Locate the cell with the specified text and output its (X, Y) center coordinate. 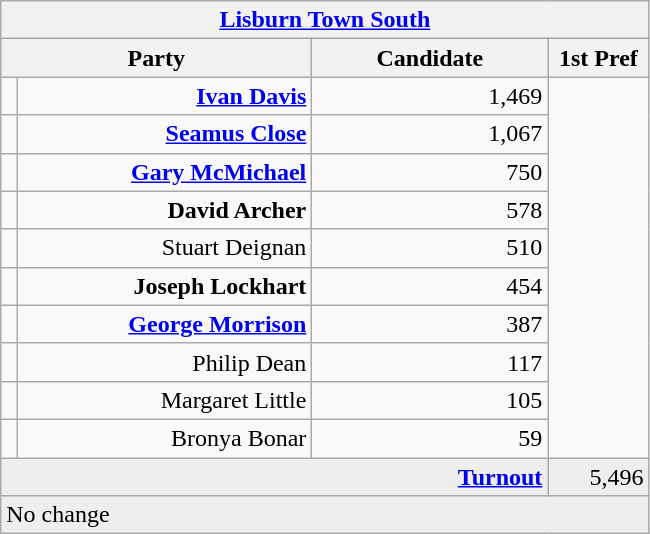
Party (156, 58)
Joseph Lockhart (165, 286)
George Morrison (165, 324)
59 (430, 438)
Lisburn Town South (325, 20)
Turnout (274, 477)
No change (325, 515)
5,496 (598, 477)
Seamus Close (165, 134)
Stuart Deignan (165, 248)
Ivan Davis (165, 96)
Gary McMichael (165, 172)
454 (430, 286)
105 (430, 400)
387 (430, 324)
1st Pref (598, 58)
Candidate (430, 58)
510 (430, 248)
750 (430, 172)
117 (430, 362)
Bronya Bonar (165, 438)
Margaret Little (165, 400)
David Archer (165, 210)
578 (430, 210)
1,469 (430, 96)
Philip Dean (165, 362)
1,067 (430, 134)
